Output the [X, Y] coordinate of the center of the cell containing the given text.  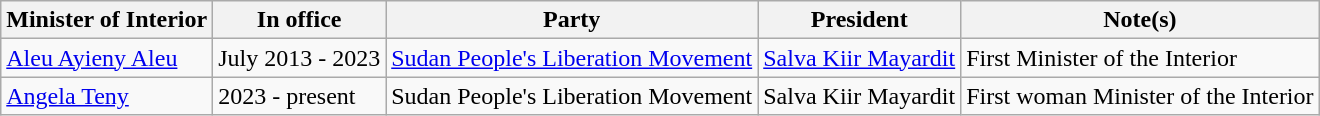
Aleu Ayieny Aleu [107, 58]
Party [572, 20]
First woman Minister of the Interior [1140, 96]
President [860, 20]
In office [300, 20]
First Minister of the Interior [1140, 58]
Note(s) [1140, 20]
2023 - present [300, 96]
Minister of Interior [107, 20]
Angela Teny [107, 96]
July 2013 - 2023 [300, 58]
